Identify which cell holds the provided text, then report its (x, y) central coordinate. 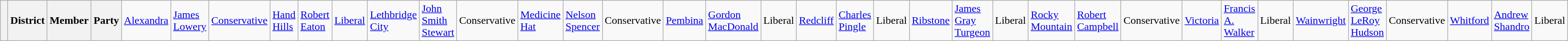
Robert Eaton (315, 21)
Member (69, 21)
James Lowery (190, 21)
Gordon MacDonald (733, 21)
Wainwright (1321, 21)
Charles Pingle (855, 21)
District (28, 21)
Andrew Shandro (1512, 21)
Nelson Spencer (583, 21)
Whitford (1470, 21)
Medicine Hat (540, 21)
Hand Hills (284, 21)
George LeRoy Hudson (1367, 21)
Party (106, 21)
Redcliff (816, 21)
Pembina (685, 21)
John Smith Stewart (438, 21)
Rocky Mountain (1052, 21)
Victoria (1202, 21)
Lethbridge City (393, 21)
Robert Campbell (1098, 21)
Francis A. Walker (1239, 21)
Alexandra (147, 21)
James Gray Turgeon (973, 21)
Ribstone (931, 21)
